Identify which cell holds the provided text, then report its (x, y) central coordinate. 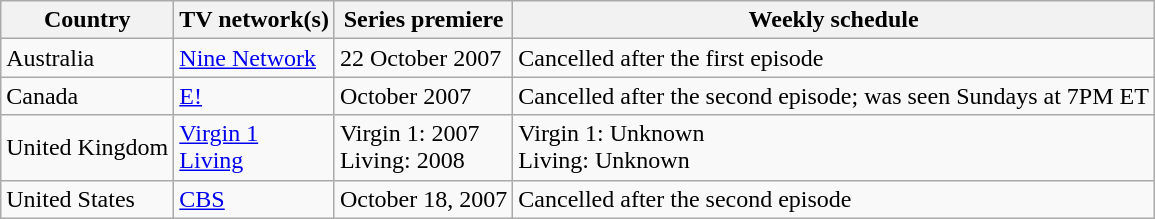
Virgin 1Living (254, 148)
United Kingdom (88, 148)
Canada (88, 96)
CBS (254, 199)
October 18, 2007 (423, 199)
Series premiere (423, 20)
Nine Network (254, 58)
Country (88, 20)
Cancelled after the second episode (834, 199)
United States (88, 199)
Virgin 1: UnknownLiving: Unknown (834, 148)
Weekly schedule (834, 20)
TV network(s) (254, 20)
22 October 2007 (423, 58)
Australia (88, 58)
October 2007 (423, 96)
E! (254, 96)
Virgin 1: 2007Living: 2008 (423, 148)
Cancelled after the second episode; was seen Sundays at 7PM ET (834, 96)
Cancelled after the first episode (834, 58)
